From the cell containing the given text, extract its center point as [x, y] coordinate. 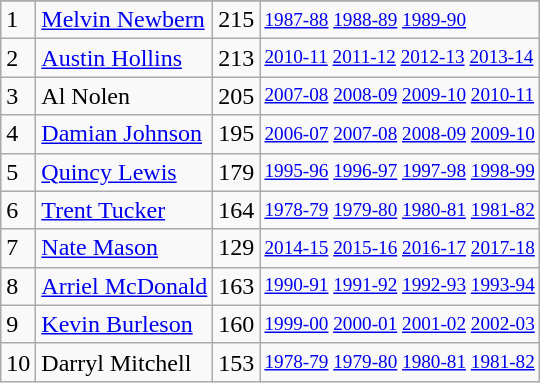
Al Nolen [124, 96]
Darryl Mitchell [124, 362]
3 [18, 96]
Austin Hollins [124, 58]
7 [18, 248]
164 [236, 210]
4 [18, 134]
5 [18, 172]
Nate Mason [124, 248]
215 [236, 20]
10 [18, 362]
1999-00 2000-01 2001-02 2002-03 [400, 324]
2010-11 2011-12 2012-13 2013-14 [400, 58]
205 [236, 96]
179 [236, 172]
2 [18, 58]
9 [18, 324]
Quincy Lewis [124, 172]
Trent Tucker [124, 210]
213 [236, 58]
2007-08 2008-09 2009-10 2010-11 [400, 96]
1 [18, 20]
2006-07 2007-08 2008-09 2009-10 [400, 134]
195 [236, 134]
Melvin Newbern [124, 20]
2014-15 2015-16 2016-17 2017-18 [400, 248]
Kevin Burleson [124, 324]
1995-96 1996-97 1997-98 1998-99 [400, 172]
1987-88 1988-89 1989-90 [400, 20]
163 [236, 286]
153 [236, 362]
160 [236, 324]
1990-91 1991-92 1992-93 1993-94 [400, 286]
Arriel McDonald [124, 286]
129 [236, 248]
Damian Johnson [124, 134]
8 [18, 286]
6 [18, 210]
